Capture the cell that displays the provided text and extract its [X, Y] central coordinate. 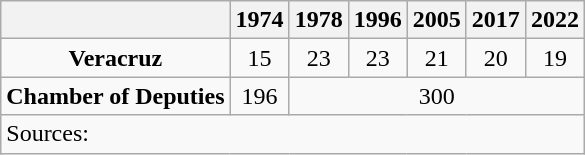
21 [436, 58]
196 [260, 96]
19 [554, 58]
2017 [496, 20]
1996 [378, 20]
300 [436, 96]
1974 [260, 20]
20 [496, 58]
2005 [436, 20]
2022 [554, 20]
Sources: [293, 134]
Veracruz [116, 58]
15 [260, 58]
Chamber of Deputies [116, 96]
1978 [318, 20]
